Extract the (x, y) coordinate from the center of the cell holding the provided text.  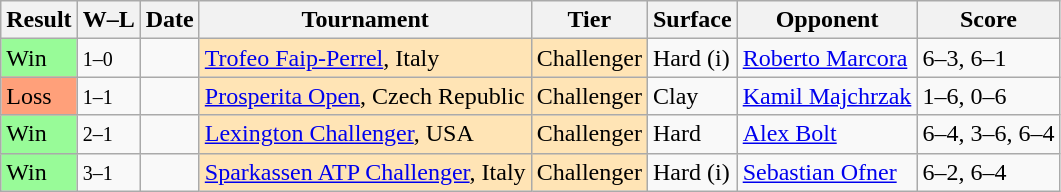
3–1 (108, 172)
Score (988, 20)
6–4, 3–6, 6–4 (988, 134)
Date (170, 20)
Alex Bolt (827, 134)
1–0 (108, 58)
Result (39, 20)
6–3, 6–1 (988, 58)
Sparkassen ATP Challenger, Italy (365, 172)
Prosperita Open, Czech Republic (365, 96)
Lexington Challenger, USA (365, 134)
W–L (108, 20)
Roberto Marcora (827, 58)
1–6, 0–6 (988, 96)
Kamil Majchrzak (827, 96)
Opponent (827, 20)
6–2, 6–4 (988, 172)
Clay (692, 96)
Tournament (365, 20)
Sebastian Ofner (827, 172)
2–1 (108, 134)
Tier (589, 20)
Hard (692, 134)
Surface (692, 20)
1–1 (108, 96)
Trofeo Faip-Perrel, Italy (365, 58)
Loss (39, 96)
